Identify which cell holds the provided text, then report its (X, Y) central coordinate. 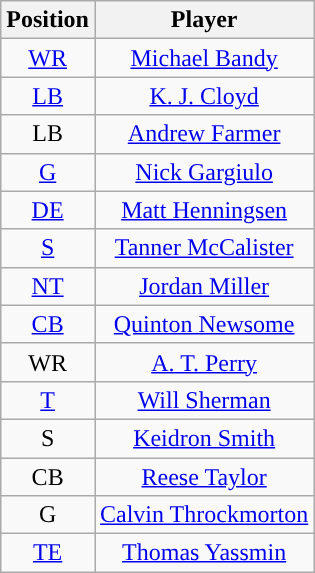
Quinton Newsome (204, 324)
Reese Taylor (204, 477)
NT (48, 286)
Nick Gargiulo (204, 172)
Calvin Throckmorton (204, 515)
TE (48, 553)
Keidron Smith (204, 438)
Thomas Yassmin (204, 553)
Player (204, 20)
Will Sherman (204, 400)
DE (48, 210)
Matt Henningsen (204, 210)
Jordan Miller (204, 286)
Position (48, 20)
Andrew Farmer (204, 134)
A. T. Perry (204, 362)
K. J. Cloyd (204, 96)
Michael Bandy (204, 58)
Tanner McCalister (204, 248)
T (48, 400)
